Provide the (x, y) coordinate of the cell's center where the given text is located.  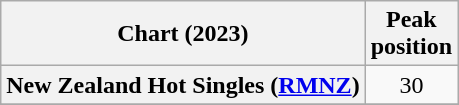
Chart (2023) (183, 34)
New Zealand Hot Singles (RMNZ) (183, 85)
Peakposition (411, 34)
30 (411, 85)
